Return [x, y] of the center of cell containing provided text 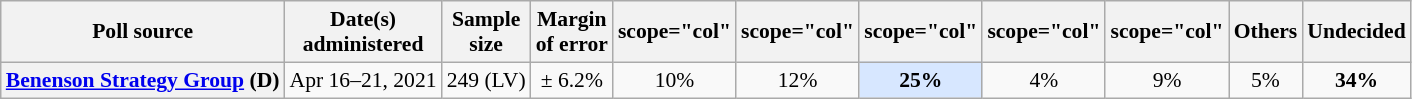
12% [798, 80]
4% [1044, 80]
10% [674, 80]
249 (LV) [486, 80]
Date(s)administered [364, 32]
9% [1166, 80]
Apr 16–21, 2021 [364, 80]
± 6.2% [572, 80]
Undecided [1356, 32]
Benenson Strategy Group (D) [143, 80]
34% [1356, 80]
Others [1266, 32]
25% [920, 80]
Samplesize [486, 32]
5% [1266, 80]
Marginof error [572, 32]
Poll source [143, 32]
